Search for the cell housing the specified text and yield its (x, y) center coordinate. 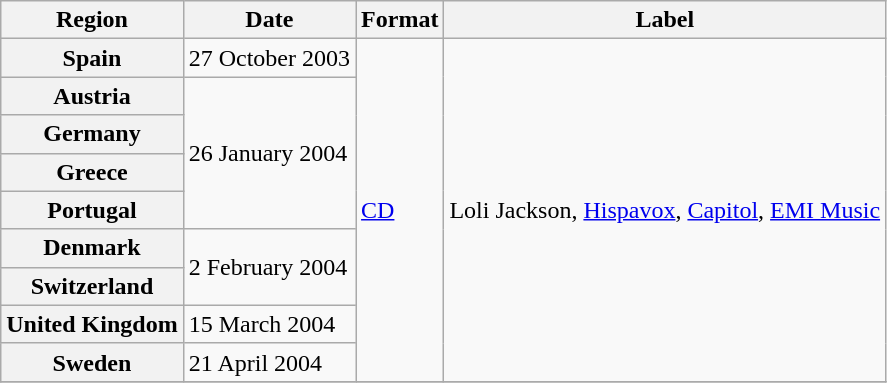
Loli Jackson, Hispavox, Capitol, EMI Music (665, 210)
Date (269, 20)
Germany (92, 134)
Spain (92, 58)
Format (400, 20)
Austria (92, 96)
15 March 2004 (269, 324)
Portugal (92, 210)
Switzerland (92, 286)
CD (400, 210)
Region (92, 20)
Greece (92, 172)
2 February 2004 (269, 267)
21 April 2004 (269, 362)
Sweden (92, 362)
27 October 2003 (269, 58)
26 January 2004 (269, 153)
United Kingdom (92, 324)
Label (665, 20)
Denmark (92, 248)
